Determine the [x, y] coordinate at the center of the cell enclosing the given text.  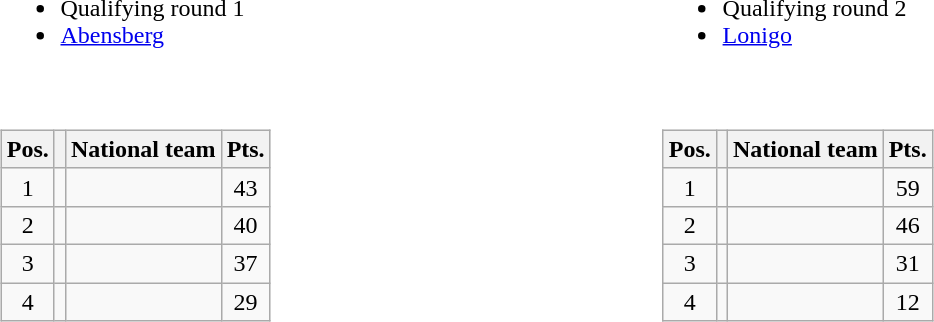
59 [908, 187]
43 [246, 187]
46 [908, 225]
40 [246, 225]
12 [908, 301]
31 [908, 263]
29 [246, 301]
37 [246, 263]
